Provide the [x, y] coordinate of the cell's center where the given text is located.  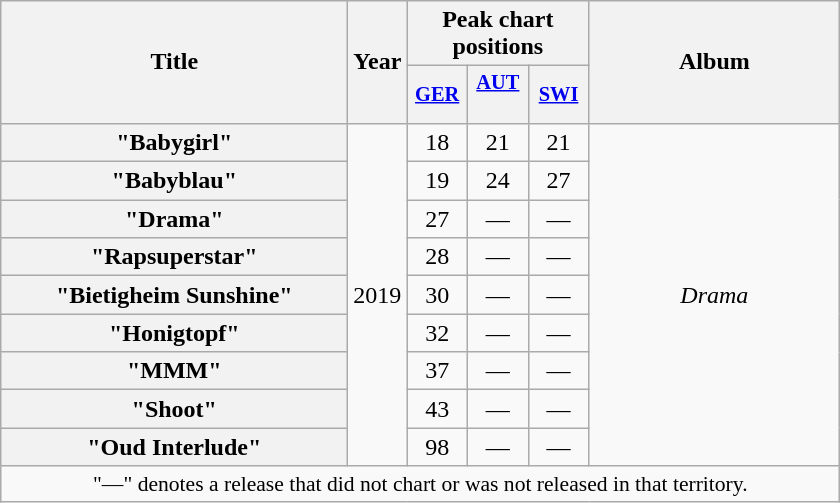
43 [438, 409]
19 [438, 181]
"Rapsuperstar" [174, 257]
"—" denotes a release that did not chart or was not released in that territory. [420, 484]
Title [174, 62]
"Drama" [174, 219]
32 [438, 333]
AUT [498, 95]
2019 [378, 294]
30 [438, 295]
37 [438, 371]
"Shoot" [174, 409]
GER [438, 95]
Year [378, 62]
Album [714, 62]
Peak chart positions [498, 34]
18 [438, 142]
"Honigtopf" [174, 333]
"Bietigheim Sunshine" [174, 295]
28 [438, 257]
Drama [714, 294]
98 [438, 447]
24 [498, 181]
"MMM" [174, 371]
"Oud Interlude" [174, 447]
"Babyblau" [174, 181]
SWI [558, 95]
"Babygirl" [174, 142]
